Provide the [X, Y] coordinate of the cell's center where the given text is located.  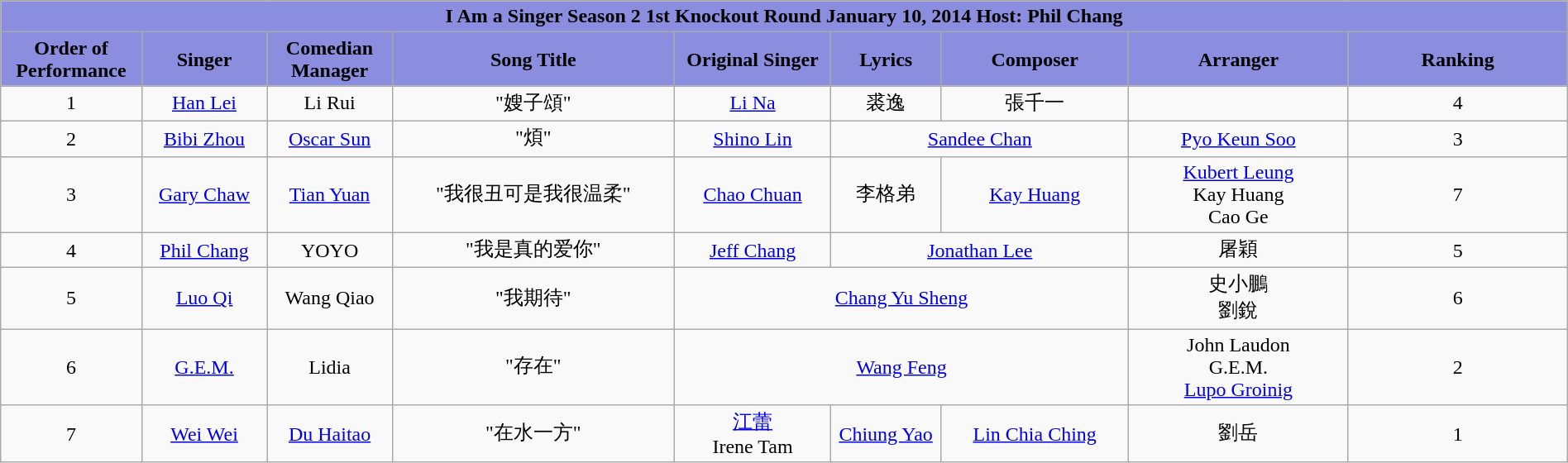
Han Lei [204, 104]
Lin Chia Ching [1034, 434]
Composer [1034, 60]
"煩" [533, 139]
屠穎 [1239, 250]
Song Title [533, 60]
"我很丑可是我很温柔" [533, 194]
Jeff Chang [753, 250]
YOYO [330, 250]
"我是真的爱你" [533, 250]
李格弟 [887, 194]
Chao Chuan [753, 194]
Arranger [1239, 60]
G.E.M. [204, 367]
Shino Lin [753, 139]
Tian Yuan [330, 194]
I Am a Singer Season 2 1st Knockout Round January 10, 2014 Host: Phil Chang [784, 17]
Kay Huang [1034, 194]
"嫂子頌" [533, 104]
Gary Chaw [204, 194]
Chiung Yao [887, 434]
"在水一方" [533, 434]
Du Haitao [330, 434]
史小鵬劉銳 [1239, 298]
Wang Qiao [330, 298]
Order of Performance [71, 60]
Singer [204, 60]
"存在" [533, 367]
劉岳 [1239, 434]
Chang Yu Sheng [901, 298]
"我期待" [533, 298]
Wei Wei [204, 434]
Kubert LeungKay HuangCao Ge [1239, 194]
Lidia [330, 367]
Li Rui [330, 104]
張千一 [1034, 104]
Oscar Sun [330, 139]
Jonathan Lee [980, 250]
Sandee Chan [980, 139]
江蕾Irene Tam [753, 434]
Pyo Keun Soo [1239, 139]
Bibi Zhou [204, 139]
Lyrics [887, 60]
Phil Chang [204, 250]
Original Singer [753, 60]
Comedian Manager [330, 60]
裘逸 [887, 104]
Wang Feng [901, 367]
John LaudonG.E.M.Lupo Groinig [1239, 367]
Ranking [1457, 60]
Luo Qi [204, 298]
Li Na [753, 104]
